Return (X, Y) of the center of cell containing provided text 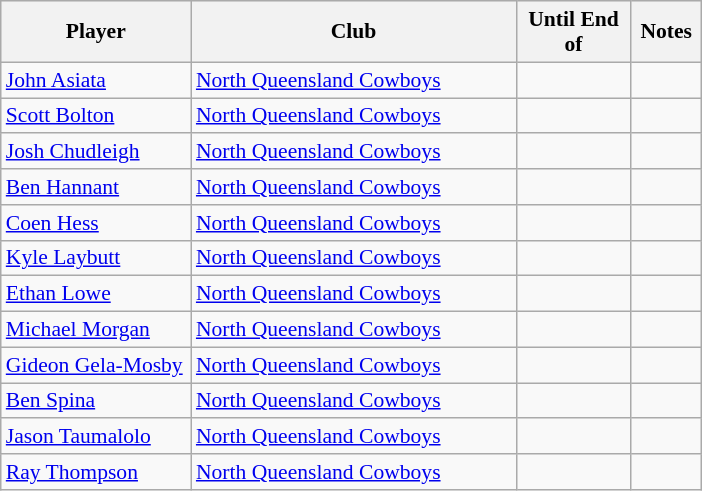
Gideon Gela-Mosby (96, 365)
John Asiata (96, 80)
Scott Bolton (96, 116)
Ray Thompson (96, 472)
Jason Taumalolo (96, 437)
Josh Chudleigh (96, 152)
Coen Hess (96, 223)
Until End of (574, 32)
Player (96, 32)
Notes (666, 32)
Michael Morgan (96, 330)
Ben Hannant (96, 187)
Kyle Laybutt (96, 258)
Ben Spina (96, 401)
Club (354, 32)
Ethan Lowe (96, 294)
